From the cell containing the given text, extract its center point as [X, Y] coordinate. 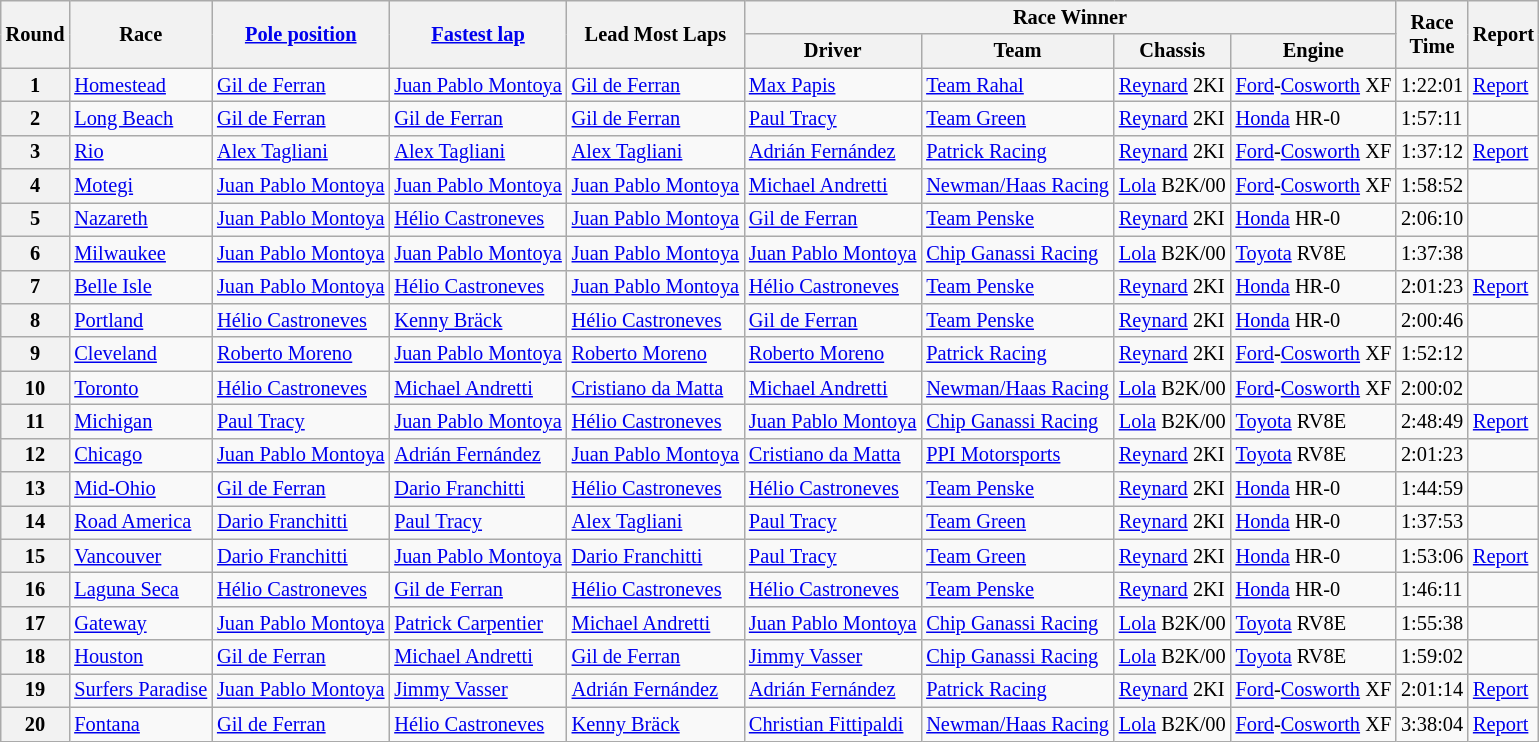
Lead Most Laps [656, 34]
1:22:01 [1432, 85]
1 [36, 85]
Nazareth [140, 219]
14 [36, 522]
16 [36, 589]
Gateway [140, 623]
12 [36, 455]
PPI Motorsports [1018, 455]
Mid-Ohio [140, 489]
Pole position [300, 34]
2:00:46 [1432, 320]
Race [140, 34]
1:37:53 [1432, 522]
Fontana [140, 724]
Christian Fittipaldi [832, 724]
Road America [140, 522]
1:37:12 [1432, 152]
1:46:11 [1432, 589]
13 [36, 489]
Michigan [140, 421]
7 [36, 287]
Team [1018, 51]
2 [36, 118]
9 [36, 354]
18 [36, 657]
3 [36, 152]
Chassis [1172, 51]
15 [36, 556]
1:53:06 [1432, 556]
3:38:04 [1432, 724]
1:58:52 [1432, 186]
Homestead [140, 85]
Fastest lap [478, 34]
RaceTime [1432, 34]
1:44:59 [1432, 489]
20 [36, 724]
Race Winner [1070, 17]
Long Beach [140, 118]
Milwaukee [140, 253]
Chicago [140, 455]
Team Rahal [1018, 85]
2:48:49 [1432, 421]
Engine [1314, 51]
2:00:02 [1432, 388]
Belle Isle [140, 287]
1:55:38 [1432, 623]
1:57:11 [1432, 118]
19 [36, 690]
2:06:10 [1432, 219]
1:37:38 [1432, 253]
Toronto [140, 388]
Round [36, 34]
Motegi [140, 186]
Surfers Paradise [140, 690]
5 [36, 219]
10 [36, 388]
1:52:12 [1432, 354]
Max Papis [832, 85]
11 [36, 421]
Vancouver [140, 556]
2:01:14 [1432, 690]
Driver [832, 51]
Laguna Seca [140, 589]
17 [36, 623]
Cleveland [140, 354]
Rio [140, 152]
Portland [140, 320]
4 [36, 186]
6 [36, 253]
1:59:02 [1432, 657]
Patrick Carpentier [478, 623]
Houston [140, 657]
8 [36, 320]
